Return the (x, y) coordinate for the center point of the cell that contains the specified text.  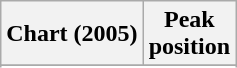
Peakposition (189, 34)
Chart (2005) (72, 34)
